Determine the [x, y] coordinate at the center of the cell enclosing the given text.  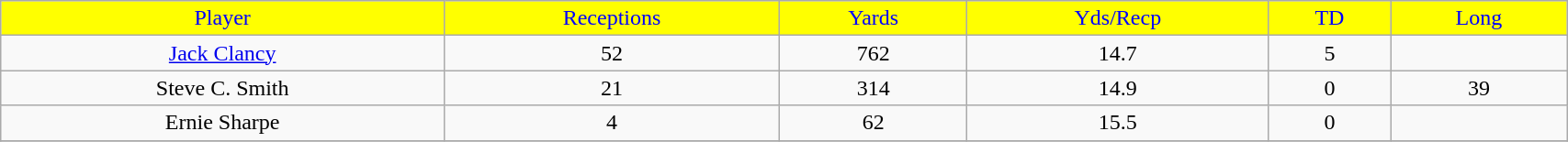
Steve C. Smith [222, 88]
Long [1479, 18]
62 [873, 123]
314 [873, 88]
Receptions [612, 18]
5 [1330, 53]
14.9 [1118, 88]
TD [1330, 18]
4 [612, 123]
39 [1479, 88]
15.5 [1118, 123]
21 [612, 88]
Yards [873, 18]
762 [873, 53]
52 [612, 53]
Jack Clancy [222, 53]
Player [222, 18]
Ernie Sharpe [222, 123]
14.7 [1118, 53]
Yds/Recp [1118, 18]
